Scan for the cell matching the given text and deliver its (X, Y) coordinate at center. 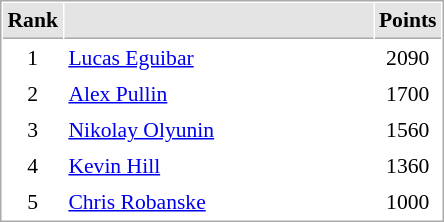
2090 (408, 57)
Rank (32, 21)
5 (32, 201)
Alex Pullin (218, 93)
1700 (408, 93)
3 (32, 129)
Points (408, 21)
Lucas Eguibar (218, 57)
4 (32, 165)
Chris Robanske (218, 201)
Kevin Hill (218, 165)
Nikolay Olyunin (218, 129)
2 (32, 93)
1360 (408, 165)
1 (32, 57)
1560 (408, 129)
1000 (408, 201)
